Scan for the cell matching the given text and deliver its (x, y) coordinate at center. 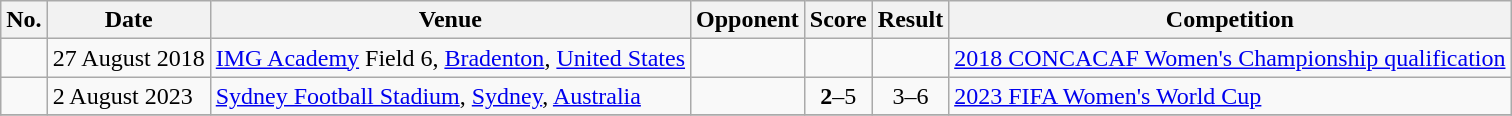
Date (128, 20)
Venue (450, 20)
27 August 2018 (128, 58)
Sydney Football Stadium, Sydney, Australia (450, 96)
IMG Academy Field 6, Bradenton, United States (450, 58)
Competition (1230, 20)
3–6 (910, 96)
No. (24, 20)
2018 CONCACAF Women's Championship qualification (1230, 58)
2023 FIFA Women's World Cup (1230, 96)
Score (838, 20)
2 August 2023 (128, 96)
Opponent (748, 20)
Result (910, 20)
2–5 (838, 96)
